Locate the cell with the specified text and output its [X, Y] center coordinate. 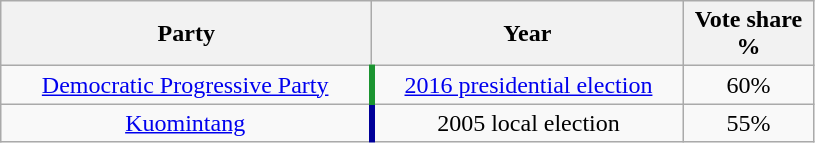
Year [528, 34]
Democratic Progressive Party [186, 85]
Party [186, 34]
2005 local election [528, 123]
60% [748, 85]
2016 presidential election [528, 85]
Kuomintang [186, 123]
55% [748, 123]
Vote share % [748, 34]
